Determine the [X, Y] coordinate at the center of the cell enclosing the given text.  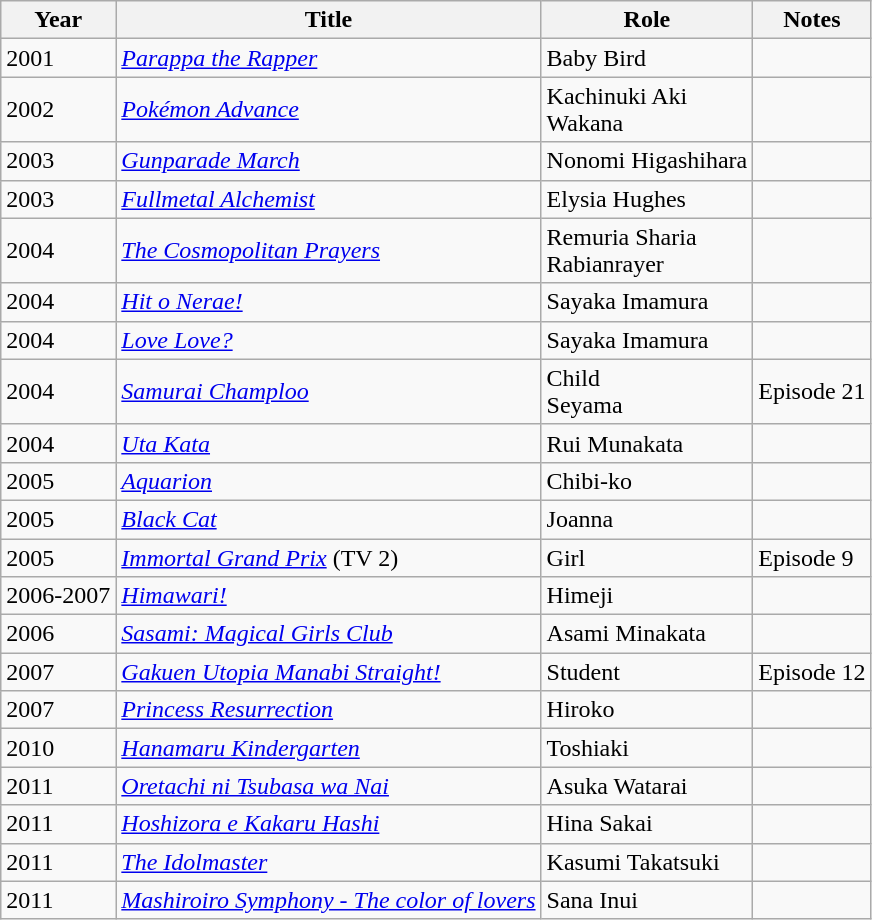
Himeji [647, 596]
Princess Resurrection [328, 710]
Nonomi Higashihara [647, 161]
Hoshizora e Kakaru Hashi [328, 824]
Sana Inui [647, 900]
Uta Kata [328, 443]
Mashiroiro Symphony - The color of lovers [328, 900]
Joanna [647, 519]
Gakuen Utopia Manabi Straight! [328, 672]
Kachinuki AkiWakana [647, 110]
Pokémon Advance [328, 110]
Remuria ShariaRabianrayer [647, 250]
2006-2007 [58, 596]
2002 [58, 110]
Notes [812, 20]
Toshiaki [647, 748]
Episode 12 [812, 672]
Samurai Champloo [328, 392]
Immortal Grand Prix (TV 2) [328, 557]
2006 [58, 634]
Girl [647, 557]
Role [647, 20]
Title [328, 20]
Parappa the Rapper [328, 58]
Student [647, 672]
Episode 21 [812, 392]
Kasumi Takatsuki [647, 862]
Asami Minakata [647, 634]
2010 [58, 748]
Love Love? [328, 340]
Episode 9 [812, 557]
Year [58, 20]
The Idolmaster [328, 862]
Rui Munakata [647, 443]
Oretachi ni Tsubasa wa Nai [328, 786]
ChildSeyama [647, 392]
Himawari! [328, 596]
Hit o Nerae! [328, 302]
Aquarion [328, 481]
Hiroko [647, 710]
2001 [58, 58]
Sasami: Magical Girls Club [328, 634]
Chibi-ko [647, 481]
The Cosmopolitan Prayers [328, 250]
Hina Sakai [647, 824]
Gunparade March [328, 161]
Elysia Hughes [647, 199]
Baby Bird [647, 58]
Hanamaru Kindergarten [328, 748]
Black Cat [328, 519]
Asuka Watarai [647, 786]
Fullmetal Alchemist [328, 199]
